Extract the (x, y) coordinate from the center of the cell holding the provided text.  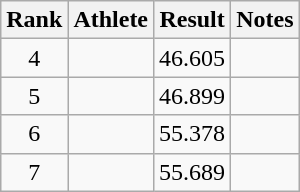
46.899 (192, 96)
Rank (34, 20)
Notes (265, 20)
7 (34, 172)
Athlete (111, 20)
6 (34, 134)
4 (34, 58)
Result (192, 20)
55.689 (192, 172)
55.378 (192, 134)
46.605 (192, 58)
5 (34, 96)
